Return the (X, Y) coordinate for the center point of the cell that contains the specified text.  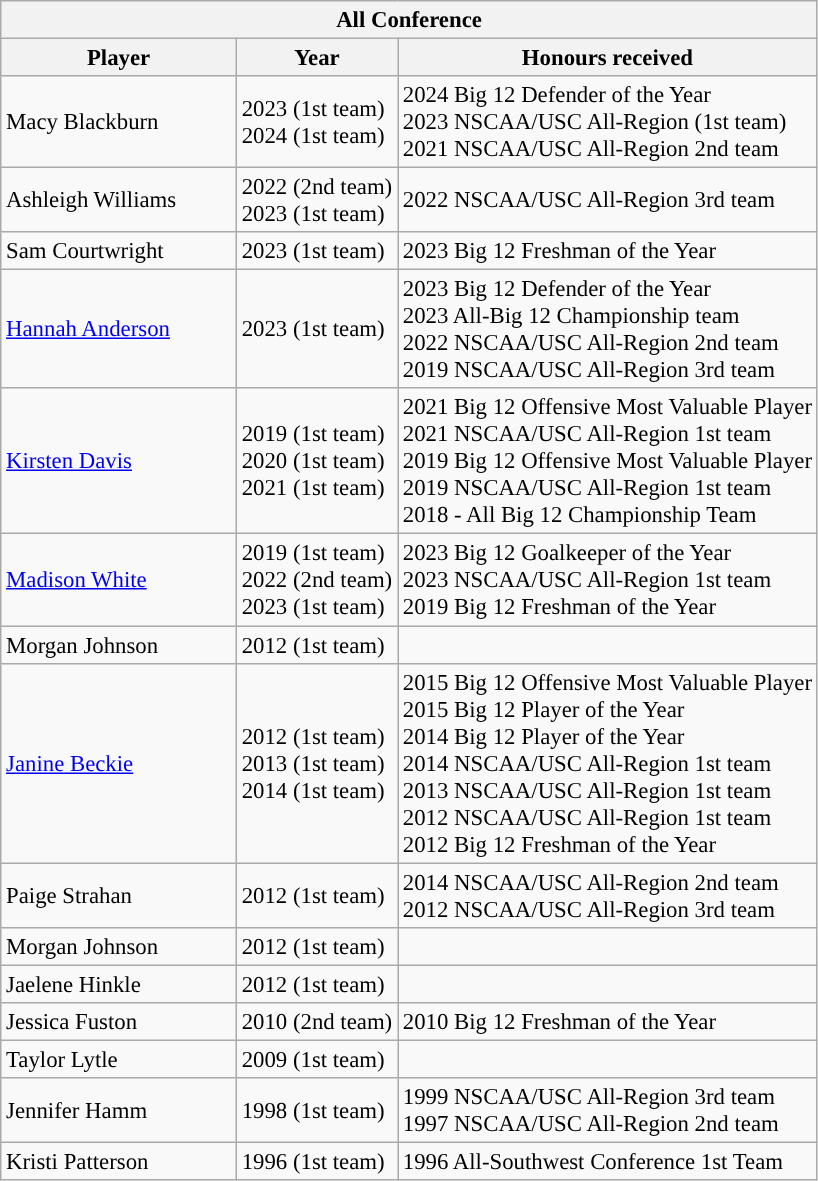
All Conference (410, 20)
2022 (2nd team) 2023 (1st team) (316, 200)
2023 Big 12 Goalkeeper of the Year2023 NSCAA/USC All-Region 1st team2019 Big 12 Freshman of the Year (608, 580)
2010 Big 12 Freshman of the Year (608, 1022)
1998 (1st team) (316, 1110)
Jennifer Hamm (119, 1110)
2023 Big 12 Freshman of the Year (608, 251)
2010 (2nd team) (316, 1022)
2023 Big 12 Defender of the Year 2023 All-Big 12 Championship team2022 NSCAA/USC All-Region 2nd team2019 NSCAA/USC All-Region 3rd team (608, 330)
Jessica Fuston (119, 1022)
Kristi Patterson (119, 1161)
2009 (1st team) (316, 1059)
1999 NSCAA/USC All-Region 3rd team1997 NSCAA/USC All-Region 2nd team (608, 1110)
Madison White (119, 580)
Player (119, 58)
Year (316, 58)
2023 (1st team)2024 (1st team) (316, 122)
Honours received (608, 58)
Janine Beckie (119, 763)
1996 All-Southwest Conference 1st Team (608, 1161)
2019 (1st team) 2020 (1st team) 2021 (1st team) (316, 461)
Kirsten Davis (119, 461)
2024 Big 12 Defender of the Year2023 NSCAA/USC All-Region (1st team)2021 NSCAA/USC All-Region 2nd team (608, 122)
2012 (1st team) 2013 (1st team) 2014 (1st team) (316, 763)
Macy Blackburn (119, 122)
Ashleigh Williams (119, 200)
Paige Strahan (119, 896)
Hannah Anderson (119, 330)
Jaelene Hinkle (119, 984)
1996 (1st team) (316, 1161)
2014 NSCAA/USC All-Region 2nd team2012 NSCAA/USC All-Region 3rd team (608, 896)
2022 NSCAA/USC All-Region 3rd team (608, 200)
Taylor Lytle (119, 1059)
2019 (1st team) 2022 (2nd team) 2023 (1st team) (316, 580)
Sam Courtwright (119, 251)
